Extract the [X, Y] coordinate from the center of the cell holding the provided text.  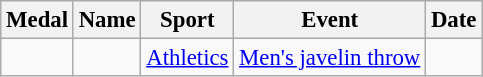
Name [107, 20]
Sport [188, 20]
Event [330, 20]
Medal [38, 20]
Athletics [188, 58]
Date [454, 20]
Men's javelin throw [330, 58]
